Identify which cell holds the provided text, then report its [X, Y] central coordinate. 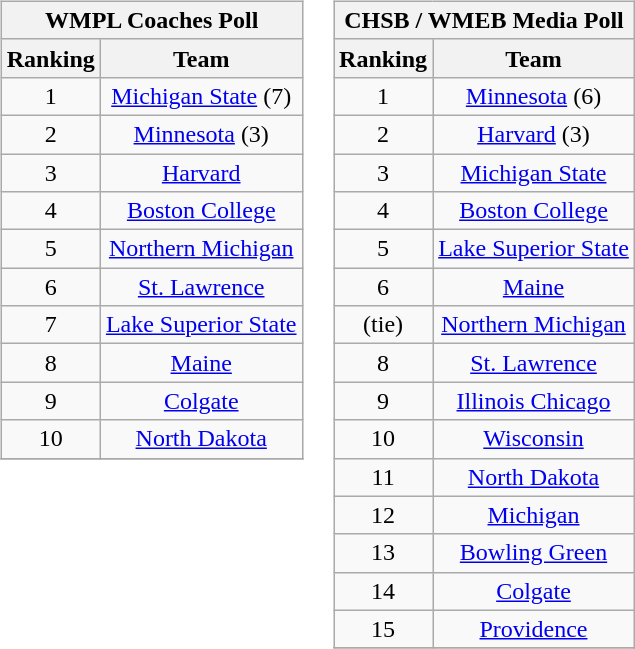
Michigan [534, 515]
(tie) [384, 325]
Illinois Chicago [534, 401]
Wisconsin [534, 439]
Harvard [201, 173]
15 [384, 629]
14 [384, 591]
7 [50, 325]
CHSB / WMEB Media Poll [484, 20]
Minnesota (3) [201, 134]
Michigan State (7) [201, 96]
12 [384, 515]
13 [384, 553]
WMPL Coaches Poll [152, 20]
11 [384, 477]
Bowling Green [534, 553]
Michigan State [534, 173]
Harvard (3) [534, 134]
Providence [534, 629]
Minnesota (6) [534, 96]
